Scan for the cell matching the given text and deliver its (X, Y) coordinate at center. 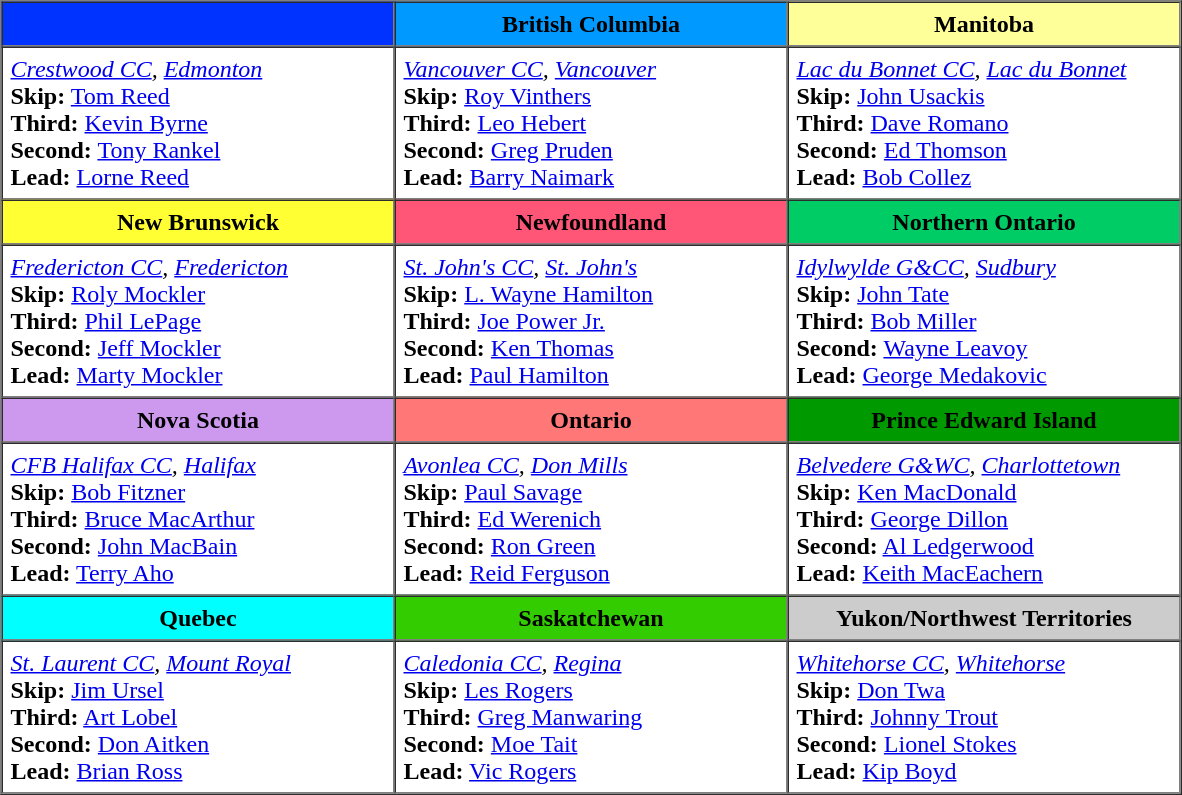
Quebec (198, 618)
CFB Halifax CC, HalifaxSkip: Bob Fitzner Third: Bruce MacArthur Second: John MacBain Lead: Terry Aho (198, 518)
Whitehorse CC, WhitehorseSkip: Don Twa Third: Johnny Trout Second: Lionel Stokes Lead: Kip Boyd (984, 716)
St. John's CC, St. John'sSkip: L. Wayne Hamilton Third: Joe Power Jr. Second: Ken Thomas Lead: Paul Hamilton (590, 320)
St. Laurent CC, Mount RoyalSkip: Jim Ursel Third: Art Lobel Second: Don Aitken Lead: Brian Ross (198, 716)
Avonlea CC, Don MillsSkip: Paul Savage Third: Ed Werenich Second: Ron Green Lead: Reid Ferguson (590, 518)
Saskatchewan (590, 618)
Crestwood CC, EdmontonSkip: Tom Reed Third: Kevin Byrne Second: Tony Rankel Lead: Lorne Reed (198, 122)
Vancouver CC, VancouverSkip: Roy Vinthers Third: Leo Hebert Second: Greg Pruden Lead: Barry Naimark (590, 122)
Ontario (590, 420)
Northern Ontario (984, 222)
Fredericton CC, FrederictonSkip: Roly Mockler Third: Phil LePage Second: Jeff Mockler Lead: Marty Mockler (198, 320)
Idylwylde G&CC, SudburySkip: John Tate Third: Bob Miller Second: Wayne Leavoy Lead: George Medakovic (984, 320)
Prince Edward Island (984, 420)
Belvedere G&WC, CharlottetownSkip: Ken MacDonald Third: George Dillon Second: Al Ledgerwood Lead: Keith MacEachern (984, 518)
Lac du Bonnet CC, Lac du BonnetSkip: John Usackis Third: Dave Romano Second: Ed Thomson Lead: Bob Collez (984, 122)
Caledonia CC, ReginaSkip: Les Rogers Third: Greg Manwaring Second: Moe Tait Lead: Vic Rogers (590, 716)
Nova Scotia (198, 420)
New Brunswick (198, 222)
British Columbia (590, 24)
Newfoundland (590, 222)
Yukon/Northwest Territories (984, 618)
Manitoba (984, 24)
